Find where the given text appears and provide that cell's center as (x, y) coordinate. 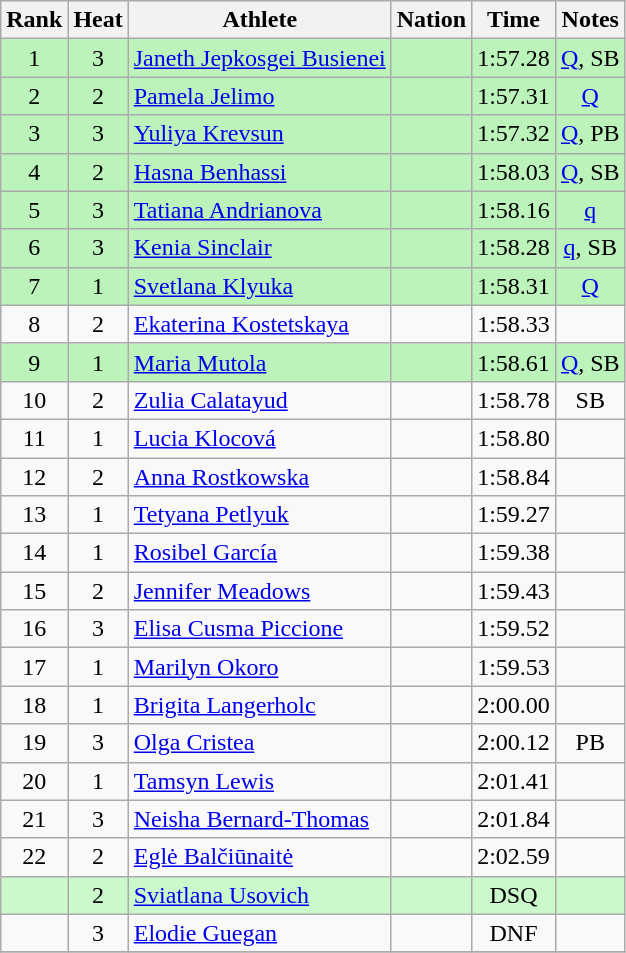
Marilyn Okoro (260, 667)
1:58.03 (514, 172)
2:01.84 (514, 819)
PB (590, 743)
1:57.32 (514, 134)
Tetyana Petlyuk (260, 515)
14 (34, 553)
Kenia Sinclair (260, 248)
Time (514, 20)
18 (34, 705)
4 (34, 172)
1:57.28 (514, 58)
2:01.41 (514, 781)
1:59.38 (514, 553)
16 (34, 629)
17 (34, 667)
Eglė Balčiūnaitė (260, 857)
Rosibel García (260, 553)
Elisa Cusma Piccione (260, 629)
12 (34, 477)
Anna Rostkowska (260, 477)
1:58.33 (514, 324)
Athlete (260, 20)
8 (34, 324)
Sviatlana Usovich (260, 895)
22 (34, 857)
SB (590, 400)
DNF (514, 933)
13 (34, 515)
1:58.61 (514, 362)
2:00.00 (514, 705)
1:58.80 (514, 438)
20 (34, 781)
Heat (98, 20)
Lucia Klocová (260, 438)
15 (34, 591)
Olga Cristea (260, 743)
1:59.53 (514, 667)
1:58.78 (514, 400)
2:00.12 (514, 743)
q, SB (590, 248)
Brigita Langerholc (260, 705)
Maria Mutola (260, 362)
1:59.52 (514, 629)
Tatiana Andrianova (260, 210)
1:59.27 (514, 515)
Neisha Bernard-Thomas (260, 819)
7 (34, 286)
1:58.16 (514, 210)
Rank (34, 20)
Zulia Calatayud (260, 400)
Nation (431, 20)
19 (34, 743)
2:02.59 (514, 857)
DSQ (514, 895)
11 (34, 438)
Q, PB (590, 134)
Tamsyn Lewis (260, 781)
Ekaterina Kostetskaya (260, 324)
1:58.28 (514, 248)
Janeth Jepkosgei Busienei (260, 58)
Pamela Jelimo (260, 96)
21 (34, 819)
5 (34, 210)
1:59.43 (514, 591)
Yuliya Krevsun (260, 134)
1:58.31 (514, 286)
6 (34, 248)
1:57.31 (514, 96)
1:58.84 (514, 477)
Svetlana Klyuka (260, 286)
9 (34, 362)
Jennifer Meadows (260, 591)
q (590, 210)
Notes (590, 20)
Hasna Benhassi (260, 172)
Elodie Guegan (260, 933)
10 (34, 400)
